Return the (X, Y) coordinate for the center point of the cell that contains the specified text.  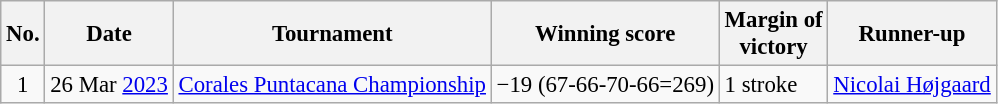
−19 (67-66-70-66=269) (605, 85)
Tournament (332, 34)
Winning score (605, 34)
Corales Puntacana Championship (332, 85)
1 (23, 85)
1 stroke (774, 85)
Runner-up (912, 34)
Margin ofvictory (774, 34)
Nicolai Højgaard (912, 85)
No. (23, 34)
26 Mar 2023 (109, 85)
Date (109, 34)
